Scan for the cell matching the given text and deliver its [x, y] coordinate at center. 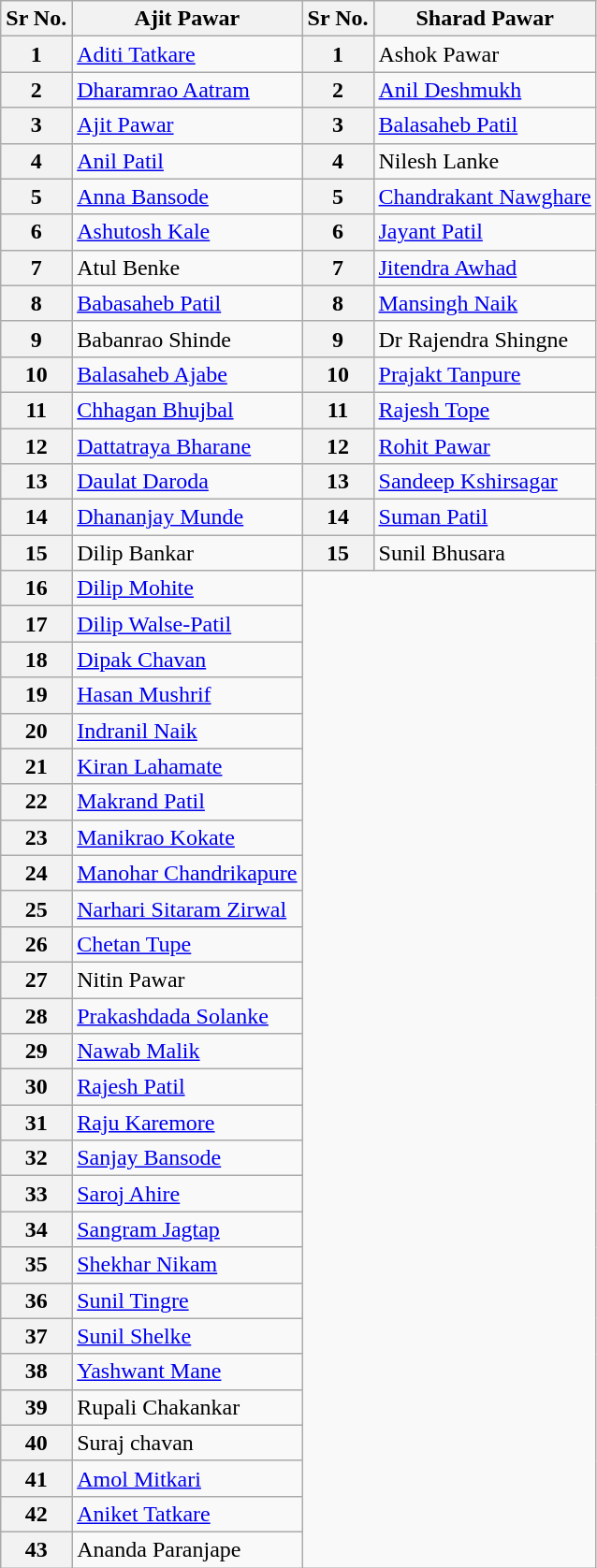
Hasan Mushrif [187, 695]
Dattatraya Bharane [187, 446]
Dr Rajendra Shingne [485, 339]
37 [36, 1336]
25 [36, 908]
Nawab Malik [187, 1052]
Manohar Chandrikapure [187, 873]
Dipak Chavan [187, 660]
Anil Deshmukh [485, 90]
Atul Benke [187, 268]
Suraj chavan [187, 1443]
Mansingh Naik [485, 303]
Prakashdada Solanke [187, 1015]
Chandrakant Nawghare [485, 196]
Dilip Walse-Patil [187, 624]
16 [36, 588]
Chetan Tupe [187, 944]
Sunil Shelke [187, 1336]
Suman Patil [485, 517]
26 [36, 944]
Manikrao Kokate [187, 837]
Nilesh Lanke [485, 161]
30 [36, 1087]
17 [36, 624]
Sangram Jagtap [187, 1229]
Aniket Tatkare [187, 1514]
Babanrao Shinde [187, 339]
22 [36, 802]
Anil Patil [187, 161]
Balasaheb Ajabe [187, 374]
31 [36, 1123]
Sandeep Kshirsagar [485, 482]
28 [36, 1015]
23 [36, 837]
19 [36, 695]
38 [36, 1372]
Saroj Ahire [187, 1194]
Dilip Mohite [187, 588]
Dilip Bankar [187, 553]
Prajakt Tanpure [485, 374]
Aditi Tatkare [187, 54]
Amol Mitkari [187, 1478]
Rajesh Tope [485, 410]
Indranil Naik [187, 731]
Ashok Pawar [485, 54]
42 [36, 1514]
18 [36, 660]
Babasaheb Patil [187, 303]
20 [36, 731]
Jitendra Awhad [485, 268]
29 [36, 1052]
35 [36, 1265]
39 [36, 1407]
Rupali Chakankar [187, 1407]
36 [36, 1300]
Sunil Bhusara [485, 553]
Rohit Pawar [485, 446]
Daulat Daroda [187, 482]
33 [36, 1194]
Chhagan Bhujbal [187, 410]
Dhananjay Munde [187, 517]
Sanjay Bansode [187, 1158]
43 [36, 1549]
Sunil Tingre [187, 1300]
Kiran Lahamate [187, 766]
Jayant Patil [485, 232]
40 [36, 1443]
Shekhar Nikam [187, 1265]
Sharad Pawar [485, 19]
21 [36, 766]
Ashutosh Kale [187, 232]
Dharamrao Aatram [187, 90]
Makrand Patil [187, 802]
27 [36, 980]
Rajesh Patil [187, 1087]
24 [36, 873]
34 [36, 1229]
Anna Bansode [187, 196]
32 [36, 1158]
Nitin Pawar [187, 980]
Ananda Paranjape [187, 1549]
41 [36, 1478]
Raju Karemore [187, 1123]
Narhari Sitaram Zirwal [187, 908]
Yashwant Mane [187, 1372]
Balasaheb Patil [485, 125]
